Provide the [x, y] coordinate of the cell's center where the given text is located.  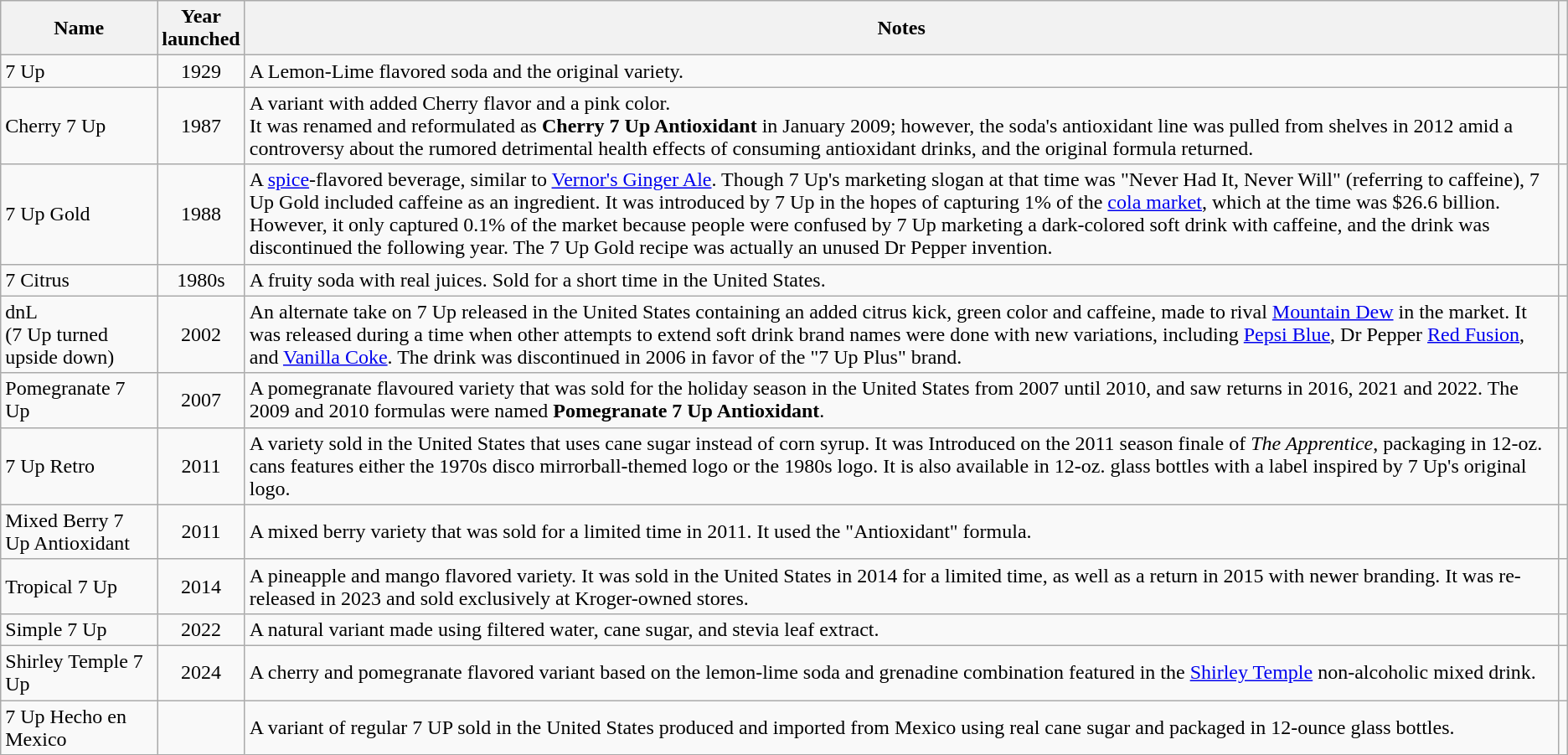
7 Up Gold [79, 215]
2024 [201, 672]
Mixed Berry 7 Up Antioxidant [79, 531]
1987 [201, 126]
A Lemon-Lime flavored soda and the original variety. [901, 71]
1980s [201, 280]
7 Citrus [79, 280]
2014 [201, 587]
Yearlaunched [201, 28]
Notes [901, 28]
Shirley Temple 7 Up [79, 672]
Pomegranate 7 Up [79, 401]
Tropical 7 Up [79, 587]
A variant of regular 7 UP sold in the United States produced and imported from Mexico using real cane sugar and packaged in 12-ounce glass bottles. [901, 727]
dnL(7 Up turned upside down) [79, 334]
Cherry 7 Up [79, 126]
Simple 7 Up [79, 629]
7 Up Retro [79, 466]
1929 [201, 71]
2007 [201, 401]
2022 [201, 629]
2002 [201, 334]
A mixed berry variety that was sold for a limited time in 2011. It used the "Antioxidant" formula. [901, 531]
Name [79, 28]
A fruity soda with real juices. Sold for a short time in the United States. [901, 280]
7 Up [79, 71]
A natural variant made using filtered water, cane sugar, and stevia leaf extract. [901, 629]
7 Up Hecho en Mexico [79, 727]
1988 [201, 215]
